Provide the (X, Y) coordinate of the cell's center where the given text is located.  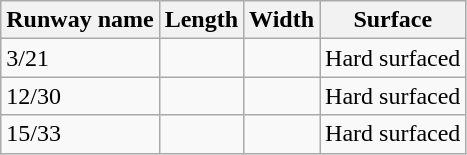
3/21 (80, 58)
12/30 (80, 96)
Width (282, 20)
Length (201, 20)
15/33 (80, 134)
Runway name (80, 20)
Surface (393, 20)
